Pinpoint the cell where the given text exists, returning its [x, y] midpoint coordinate. 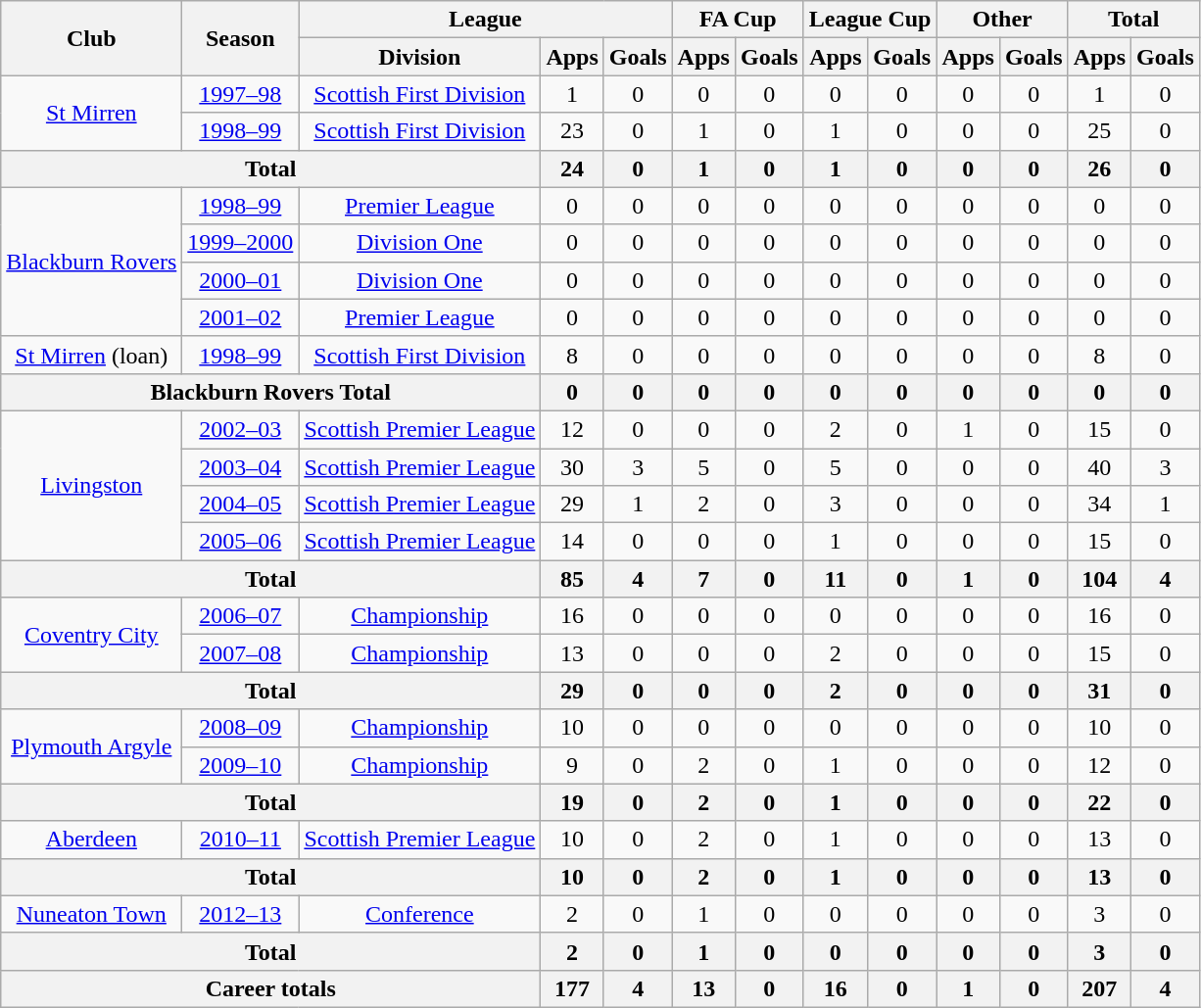
League [486, 20]
Plymouth Argyle [92, 746]
7 [703, 579]
26 [1099, 168]
Season [241, 38]
Career totals [270, 988]
St Mirren (loan) [92, 355]
104 [1099, 579]
2004–05 [241, 504]
Coventry City [92, 635]
2006–07 [241, 616]
19 [572, 802]
207 [1099, 988]
11 [835, 579]
League Cup [870, 20]
Conference [419, 914]
1997–98 [241, 94]
Club [92, 38]
FA Cup [738, 20]
14 [572, 542]
1999–2000 [241, 243]
Blackburn Rovers Total [270, 392]
2008–09 [241, 728]
23 [572, 131]
2010–11 [241, 840]
85 [572, 579]
2005–06 [241, 542]
Livingston [92, 485]
St Mirren [92, 113]
31 [1099, 691]
24 [572, 168]
Blackburn Rovers [92, 262]
2009–10 [241, 765]
40 [1099, 467]
22 [1099, 802]
2003–04 [241, 467]
25 [1099, 131]
30 [572, 467]
34 [1099, 504]
Aberdeen [92, 840]
9 [572, 765]
2007–08 [241, 653]
2001–02 [241, 317]
Nuneaton Town [92, 914]
Division [419, 57]
2012–13 [241, 914]
2000–01 [241, 280]
Other [1002, 20]
2002–03 [241, 429]
177 [572, 988]
